Output the (X, Y) coordinate of the center of the cell containing the given text.  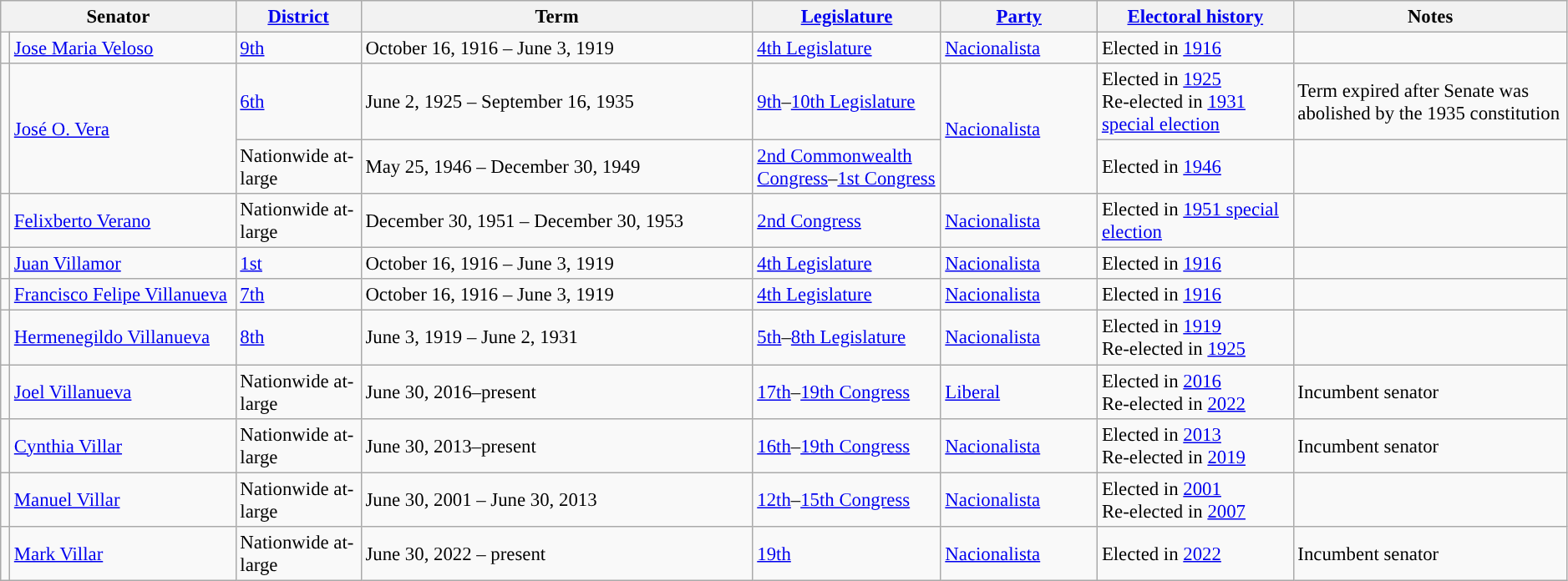
Elected in 1951 special election (1195, 220)
Francisco Felipe Villanueva (124, 295)
Elected in 2001Re-elected in 2007 (1195, 499)
9th–10th Legislature (847, 102)
Mark Villar (124, 553)
June 3, 1919 – June 2, 1931 (556, 337)
2nd Commonwealth Congress–1st Congress (847, 167)
Elected in 2013Re-elected in 2019 (1195, 446)
Party (1019, 17)
Liberal (1019, 392)
Term expired after Senate was abolished by the 1935 constitution (1430, 102)
Felixberto Verano (124, 220)
Elected in 1919Re-elected in 1925 (1195, 337)
Elected in 1946 (1195, 167)
19th (847, 553)
Elected in 1925Re-elected in 1931 special election (1195, 102)
Senator (119, 17)
1st (298, 264)
May 25, 1946 – December 30, 1949 (556, 167)
Joel Villanueva (124, 392)
Elected in 2022 (1195, 553)
District (298, 17)
Notes (1430, 17)
June 30, 2013–present (556, 446)
12th–15th Congress (847, 499)
Legislature (847, 17)
José O. Vera (124, 129)
5th–8th Legislature (847, 337)
June 2, 1925 – September 16, 1935 (556, 102)
June 30, 2016–present (556, 392)
8th (298, 337)
Hermenegildo Villanueva (124, 337)
2nd Congress (847, 220)
December 30, 1951 – December 30, 1953 (556, 220)
June 30, 2001 – June 30, 2013 (556, 499)
9th (298, 48)
Electoral history (1195, 17)
Term (556, 17)
Elected in 2016Re-elected in 2022 (1195, 392)
Manuel Villar (124, 499)
6th (298, 102)
June 30, 2022 – present (556, 553)
17th–19th Congress (847, 392)
Jose Maria Veloso (124, 48)
16th–19th Congress (847, 446)
Juan Villamor (124, 264)
7th (298, 295)
Cynthia Villar (124, 446)
